Determine the (x, y) coordinate at the center of the cell enclosing the given text.  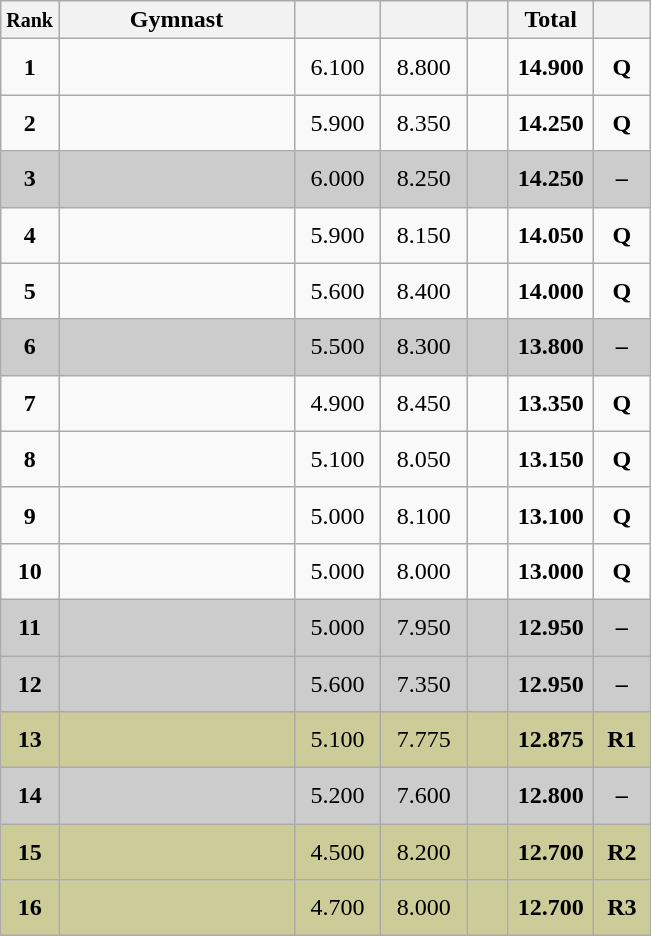
4.900 (338, 403)
Total (551, 20)
5.200 (338, 796)
7.600 (424, 796)
7.950 (424, 627)
16 (30, 908)
8.100 (424, 515)
4.500 (338, 852)
8.200 (424, 852)
8.350 (424, 123)
5 (30, 291)
13.100 (551, 515)
8.300 (424, 347)
R2 (622, 852)
8.450 (424, 403)
9 (30, 515)
12 (30, 684)
11 (30, 627)
14.900 (551, 67)
13.350 (551, 403)
Rank (30, 20)
13.150 (551, 459)
10 (30, 571)
1 (30, 67)
14 (30, 796)
4.700 (338, 908)
8.250 (424, 179)
6.000 (338, 179)
14.000 (551, 291)
7.350 (424, 684)
13.000 (551, 571)
13.800 (551, 347)
3 (30, 179)
6.100 (338, 67)
8.150 (424, 235)
Gymnast (176, 20)
4 (30, 235)
8 (30, 459)
6 (30, 347)
2 (30, 123)
5.500 (338, 347)
8.050 (424, 459)
14.050 (551, 235)
13 (30, 740)
R1 (622, 740)
12.875 (551, 740)
8.800 (424, 67)
15 (30, 852)
7 (30, 403)
8.400 (424, 291)
7.775 (424, 740)
R3 (622, 908)
12.800 (551, 796)
